Find where the given text appears and provide that cell's center as (X, Y) coordinate. 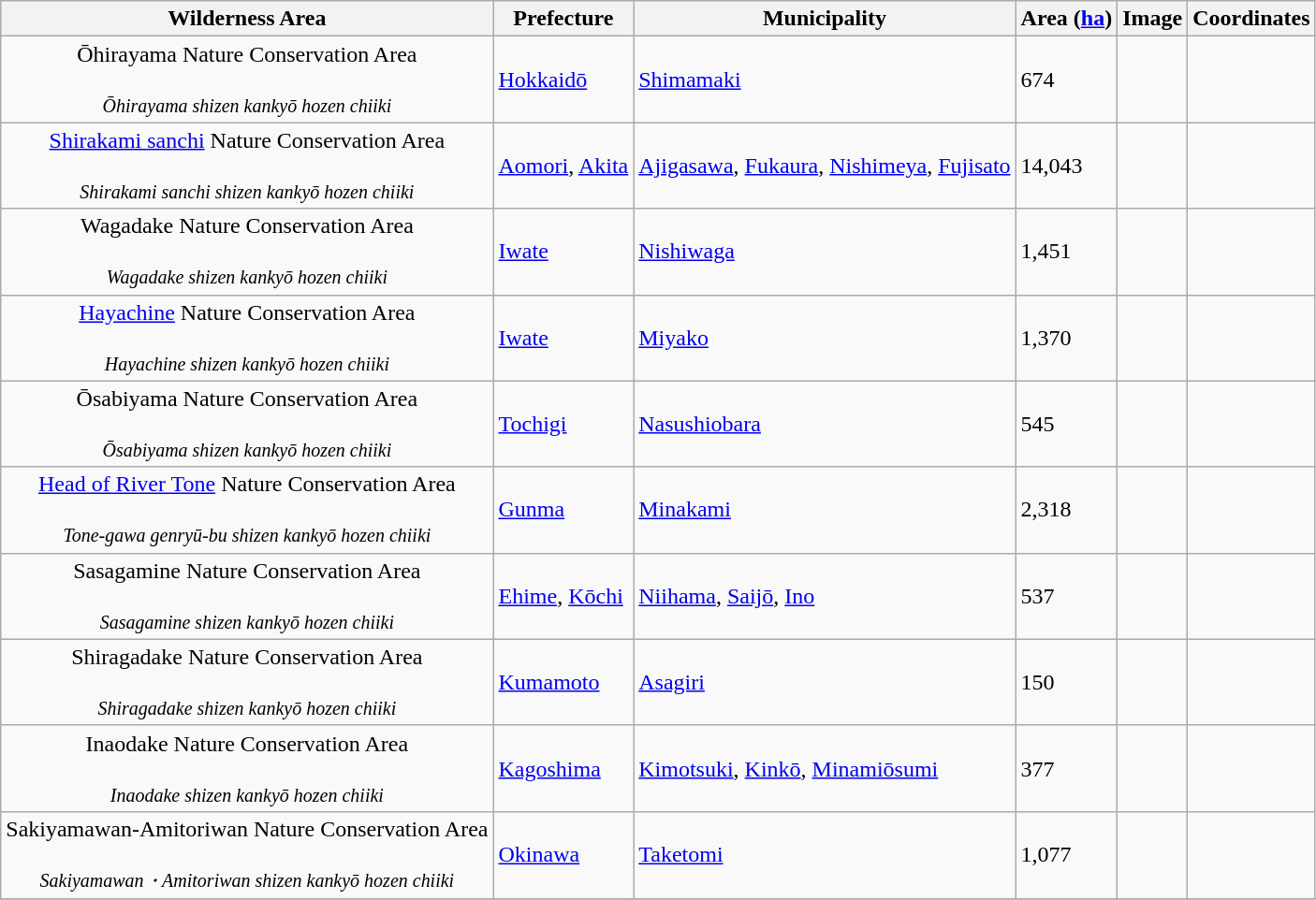
Coordinates (1251, 19)
Niihama, Saijō, Ino (825, 596)
Asagiri (825, 682)
Wilderness Area (247, 19)
Kumamoto (563, 682)
Ajigasawa, Fukaura, Nishimeya, Fujisato (825, 166)
Shirakami sanchi Nature Conservation AreaShirakami sanchi shizen kankyō hozen chiiki (247, 166)
Prefecture (563, 19)
Hokkaidō (563, 80)
Taketomi (825, 855)
Miyako (825, 338)
1,370 (1067, 338)
Head of River Tone Nature Conservation AreaTone-gawa genryū-bu shizen kankyō hozen chiiki (247, 510)
Gunma (563, 510)
674 (1067, 80)
14,043 (1067, 166)
Area (ha) (1067, 19)
150 (1067, 682)
Tochigi (563, 424)
Sakiyamawan-Amitoriwan Nature Conservation AreaSakiyamawan・Amitoriwan shizen kankyō hozen chiiki (247, 855)
Hayachine Nature Conservation AreaHayachine shizen kankyō hozen chiiki (247, 338)
545 (1067, 424)
Kagoshima (563, 768)
Okinawa (563, 855)
Ōsabiyama Nature Conservation AreaŌsabiyama shizen kankyō hozen chiiki (247, 424)
Wagadake Nature Conservation AreaWagadake shizen kankyō hozen chiiki (247, 252)
Municipality (825, 19)
537 (1067, 596)
Image (1153, 19)
Sasagamine Nature Conservation AreaSasagamine shizen kankyō hozen chiiki (247, 596)
Aomori, Akita (563, 166)
Shiragadake Nature Conservation AreaShiragadake shizen kankyō hozen chiiki (247, 682)
Shimamaki (825, 80)
1,451 (1067, 252)
2,318 (1067, 510)
Kimotsuki, Kinkō, Minamiōsumi (825, 768)
1,077 (1067, 855)
Nasushiobara (825, 424)
377 (1067, 768)
Inaodake Nature Conservation AreaInaodake shizen kankyō hozen chiiki (247, 768)
Ehime, Kōchi (563, 596)
Nishiwaga (825, 252)
Minakami (825, 510)
Ōhirayama Nature Conservation AreaŌhirayama shizen kankyō hozen chiiki (247, 80)
